Return (x, y) of the center of cell containing provided text 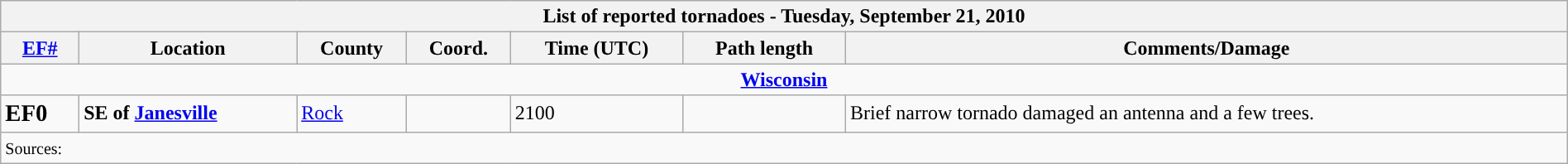
List of reported tornadoes - Tuesday, September 21, 2010 (784, 17)
Brief narrow tornado damaged an antenna and a few trees. (1206, 113)
County (352, 48)
Location (189, 48)
Rock (352, 113)
Wisconsin (784, 80)
Sources: (784, 147)
EF# (40, 48)
SE of Janesville (189, 113)
Coord. (459, 48)
Time (UTC) (596, 48)
Comments/Damage (1206, 48)
EF0 (40, 113)
Path length (764, 48)
2100 (596, 113)
